Search for the cell housing the specified text and yield its [X, Y] center coordinate. 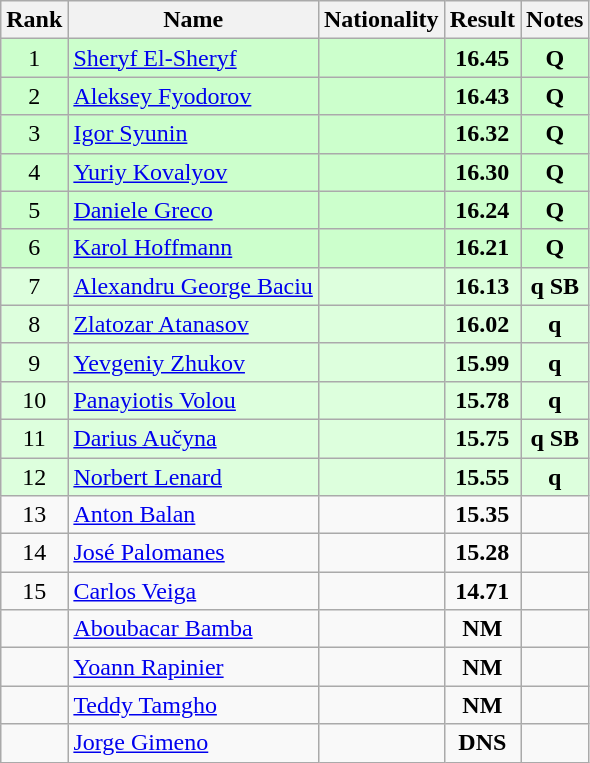
16.13 [482, 286]
Anton Balan [194, 515]
Sheryf El-Sheryf [194, 58]
16.21 [482, 248]
José Palomanes [194, 553]
14.71 [482, 591]
Aleksey Fyodorov [194, 96]
16.02 [482, 324]
3 [34, 134]
16.32 [482, 134]
10 [34, 400]
4 [34, 172]
Carlos Veiga [194, 591]
Panayiotis Volou [194, 400]
15.55 [482, 477]
Yoann Rapinier [194, 667]
Teddy Tamgho [194, 705]
14 [34, 553]
Jorge Gimeno [194, 743]
16.30 [482, 172]
Zlatozar Atanasov [194, 324]
Notes [555, 20]
Norbert Lenard [194, 477]
11 [34, 438]
Aboubacar Bamba [194, 629]
6 [34, 248]
15.35 [482, 515]
16.45 [482, 58]
Result [482, 20]
16.43 [482, 96]
15.78 [482, 400]
Yuriy Kovalyov [194, 172]
7 [34, 286]
12 [34, 477]
Nationality [381, 20]
13 [34, 515]
Daniele Greco [194, 210]
Karol Hoffmann [194, 248]
15.99 [482, 362]
9 [34, 362]
Rank [34, 20]
Alexandru George Baciu [194, 286]
2 [34, 96]
DNS [482, 743]
Yevgeniy Zhukov [194, 362]
16.24 [482, 210]
Darius Aučyna [194, 438]
15 [34, 591]
15.28 [482, 553]
5 [34, 210]
Igor Syunin [194, 134]
8 [34, 324]
Name [194, 20]
15.75 [482, 438]
1 [34, 58]
